Search for the cell housing the specified text and yield its (X, Y) center coordinate. 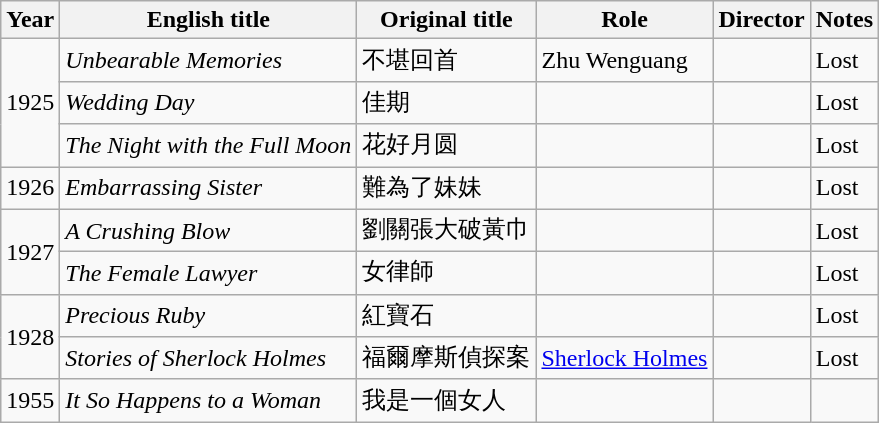
女律師 (446, 274)
花好月圆 (446, 146)
我是一個女人 (446, 400)
Role (624, 20)
A Crushing Blow (208, 230)
Stories of Sherlock Holmes (208, 358)
紅寶石 (446, 316)
Wedding Day (208, 102)
不堪回首 (446, 60)
福爾摩斯偵探案 (446, 358)
Original title (446, 20)
劉關張大破黃巾 (446, 230)
1926 (30, 188)
The Female Lawyer (208, 274)
Sherlock Holmes (624, 358)
Unbearable Memories (208, 60)
佳期 (446, 102)
Precious Ruby (208, 316)
English title (208, 20)
1927 (30, 252)
Notes (844, 20)
難為了妹妹 (446, 188)
1955 (30, 400)
Embarrassing Sister (208, 188)
1928 (30, 336)
The Night with the Full Moon (208, 146)
Year (30, 20)
Zhu Wenguang (624, 60)
1925 (30, 103)
It So Happens to a Woman (208, 400)
Director (762, 20)
